Provide the (X, Y) coordinate of the cell's center where the given text is located.  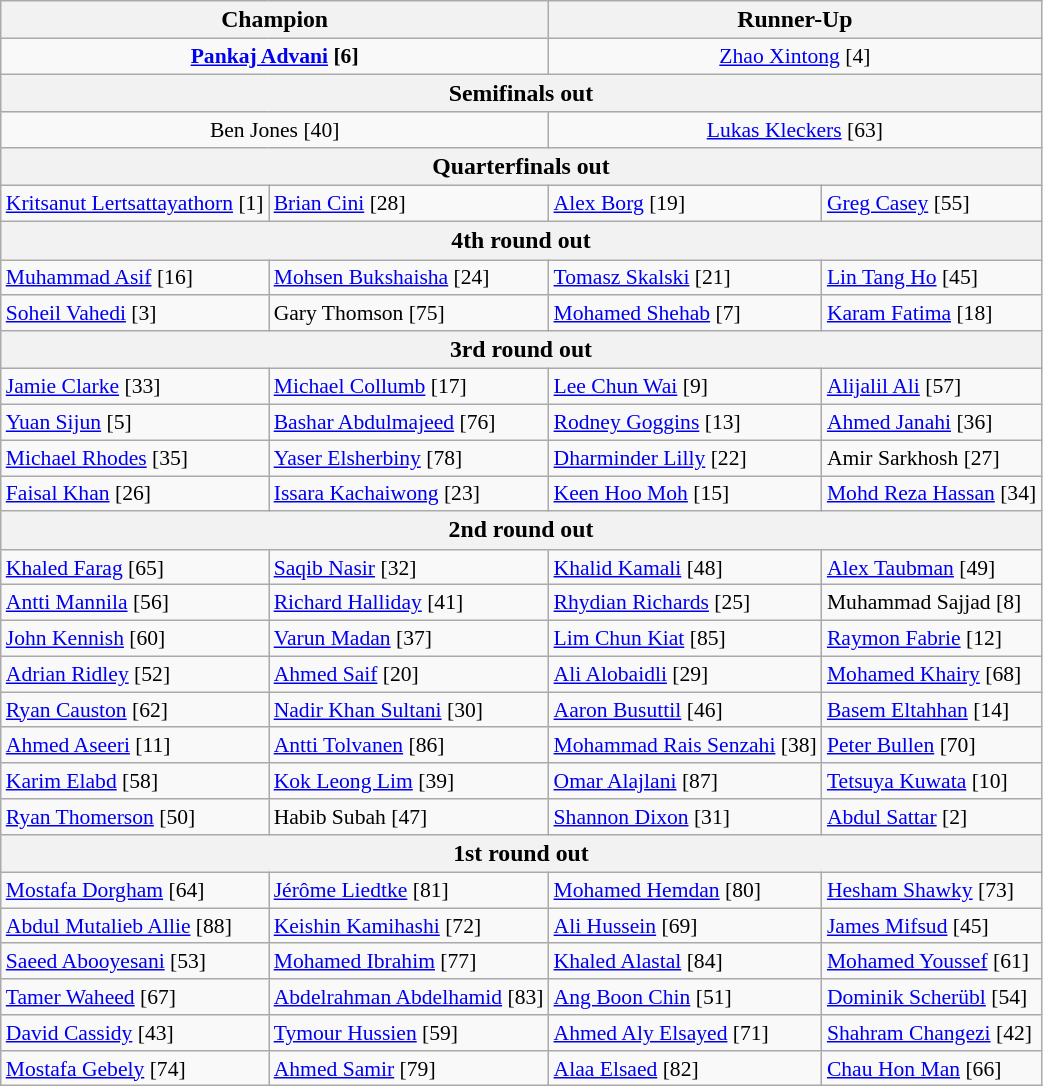
Champion (275, 20)
Mohsen Bukshaisha [24] (409, 278)
Alex Borg [19] (686, 204)
Yuan Sijun [5] (135, 423)
Michael Collumb [17] (409, 387)
1st round out (521, 854)
Ali Alobaidli [29] (686, 674)
Mohamed Hemdan [80] (686, 891)
Ahmed Saif [20] (409, 674)
Rodney Goggins [13] (686, 423)
Keishin Kamihashi [72] (409, 926)
Tymour Hussien [59] (409, 1033)
Tamer Waheed [67] (135, 997)
Nadir Khan Sultani [30] (409, 710)
Khaled Alastal [84] (686, 962)
3rd round out (521, 350)
Adrian Ridley [52] (135, 674)
Antti Mannila [56] (135, 603)
Runner-Up (796, 20)
Saeed Abooyesani [53] (135, 962)
Issara Kachaiwong [23] (409, 494)
Faisal Khan [26] (135, 494)
Soheil Vahedi [3] (135, 314)
Greg Casey [55] (932, 204)
David Cassidy [43] (135, 1033)
Muhammad Sajjad [8] (932, 603)
Aaron Busuttil [46] (686, 710)
2nd round out (521, 531)
Lin Tang Ho [45] (932, 278)
Lukas Kleckers [63] (796, 131)
John Kennish [60] (135, 639)
Varun Madan [37] (409, 639)
Saqib Nasir [32] (409, 568)
Abdul Sattar [2] (932, 817)
Ryan Causton [62] (135, 710)
Ahmed Janahi [36] (932, 423)
Mohd Reza Hassan [34] (932, 494)
Zhao Xintong [4] (796, 57)
James Mifsud [45] (932, 926)
Peter Bullen [70] (932, 746)
Omar Alajlani [87] (686, 781)
Abdelrahman Abdelhamid [83] (409, 997)
Alex Taubman [49] (932, 568)
Brian Cini [28] (409, 204)
Muhammad Asif [16] (135, 278)
Bashar Abdulmajeed [76] (409, 423)
Mohamed Youssef [61] (932, 962)
Lim Chun Kiat [85] (686, 639)
Kritsanut Lertsattayathorn [1] (135, 204)
Shahram Changezi [42] (932, 1033)
Ahmed Aly Elsayed [71] (686, 1033)
Ben Jones [40] (275, 131)
Mohamed Shehab [7] (686, 314)
Basem Eltahhan [14] (932, 710)
Michael Rhodes [35] (135, 458)
Ryan Thomerson [50] (135, 817)
Quarterfinals out (521, 167)
Gary Thomson [75] (409, 314)
Mohamed Khairy [68] (932, 674)
Khaled Farag [65] (135, 568)
Rhydian Richards [25] (686, 603)
Raymon Fabrie [12] (932, 639)
Keen Hoo Moh [15] (686, 494)
Jamie Clarke [33] (135, 387)
Amir Sarkhosh [27] (932, 458)
Ali Hussein [69] (686, 926)
Mohamed Ibrahim [77] (409, 962)
Shannon Dixon [31] (686, 817)
Tomasz Skalski [21] (686, 278)
Dominik Scherübl [54] (932, 997)
Pankaj Advani [6] (275, 57)
4th round out (521, 241)
Habib Subah [47] (409, 817)
Semifinals out (521, 94)
Karim Elabd [58] (135, 781)
Alijalil Ali [57] (932, 387)
Antti Tolvanen [86] (409, 746)
Hesham Shawky [73] (932, 891)
Yaser Elsherbiny [78] (409, 458)
Karam Fatima [18] (932, 314)
Ang Boon Chin [51] (686, 997)
Tetsuya Kuwata [10] (932, 781)
Lee Chun Wai [9] (686, 387)
Jérôme Liedtke [81] (409, 891)
Khalid Kamali [48] (686, 568)
Dharminder Lilly [22] (686, 458)
Mostafa Dorgham [64] (135, 891)
Mohammad Rais Senzahi [38] (686, 746)
Abdul Mutalieb Allie [88] (135, 926)
Kok Leong Lim [39] (409, 781)
Ahmed Aseeri [11] (135, 746)
Richard Halliday [41] (409, 603)
